Identify which cell holds the provided text, then report its [x, y] central coordinate. 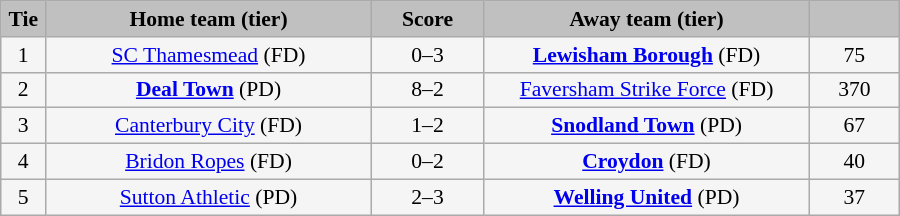
3 [24, 126]
Sutton Athletic (PD) [209, 197]
37 [854, 197]
Away team (tier) [647, 19]
40 [854, 162]
Welling United (PD) [647, 197]
Home team (tier) [209, 19]
67 [854, 126]
Lewisham Borough (FD) [647, 55]
2 [24, 90]
75 [854, 55]
Bridon Ropes (FD) [209, 162]
0–3 [427, 55]
Snodland Town (PD) [647, 126]
2–3 [427, 197]
1–2 [427, 126]
Faversham Strike Force (FD) [647, 90]
0–2 [427, 162]
SC Thamesmead (FD) [209, 55]
1 [24, 55]
Deal Town (PD) [209, 90]
4 [24, 162]
5 [24, 197]
Canterbury City (FD) [209, 126]
8–2 [427, 90]
Tie [24, 19]
Croydon (FD) [647, 162]
370 [854, 90]
Score [427, 19]
